Determine the [x, y] coordinate at the center of the cell enclosing the given text.  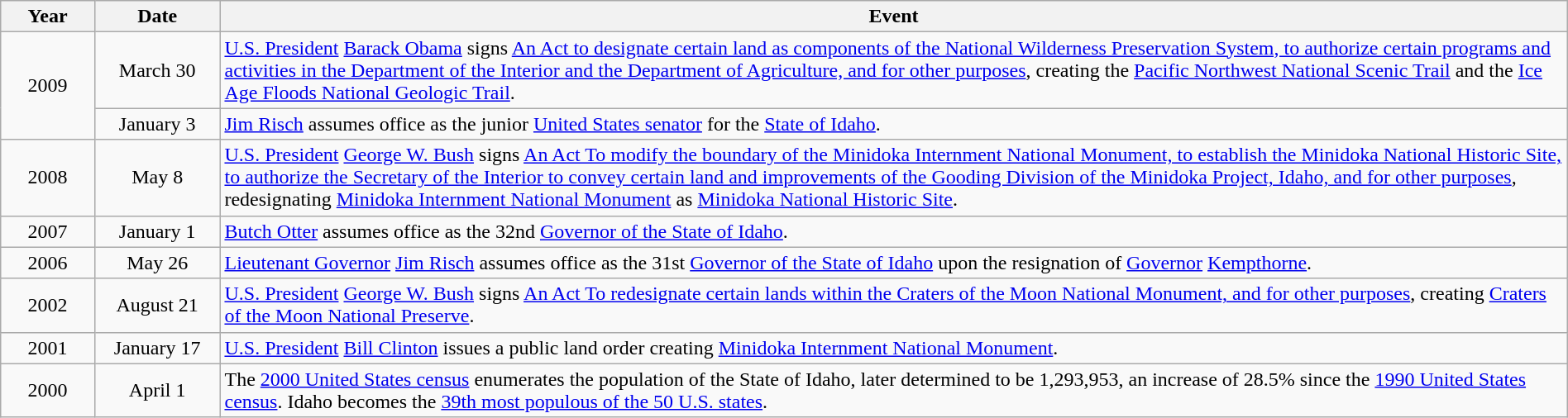
Jim Risch assumes office as the junior United States senator for the State of Idaho. [893, 124]
U.S. President Bill Clinton issues a public land order creating Minidoka Internment National Monument. [893, 348]
2001 [48, 348]
August 21 [157, 306]
January 3 [157, 124]
April 1 [157, 390]
2000 [48, 390]
January 17 [157, 348]
May 8 [157, 178]
Year [48, 17]
March 30 [157, 70]
2002 [48, 306]
Event [893, 17]
2009 [48, 86]
Butch Otter assumes office as the 32nd Governor of the State of Idaho. [893, 231]
2008 [48, 178]
May 26 [157, 263]
2007 [48, 231]
January 1 [157, 231]
2006 [48, 263]
Lieutenant Governor Jim Risch assumes office as the 31st Governor of the State of Idaho upon the resignation of Governor Kempthorne. [893, 263]
Date [157, 17]
